Provide the (X, Y) coordinate of the cell's center where the given text is located.  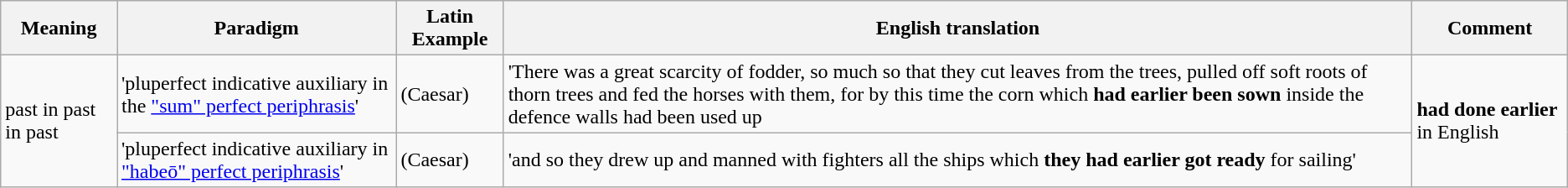
'pluperfect indicative auxiliary in the "sum" perfect periphrasis' (256, 94)
English translation (958, 29)
had done earlier in English (1489, 121)
Latin Example (450, 29)
Meaning (59, 29)
'and so they drew up and manned with fighters all the ships which they had earlier got ready for sailing' (958, 159)
Comment (1489, 29)
Paradigm (256, 29)
past in past in past (59, 121)
'pluperfect indicative auxiliary in "habeō" perfect periphrasis' (256, 159)
